Output the [x, y] coordinate of the center of the cell containing the given text.  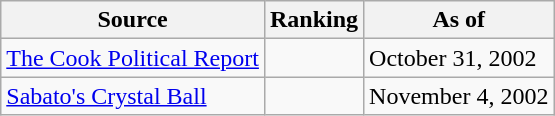
October 31, 2002 [459, 58]
Sabato's Crystal Ball [133, 96]
Ranking [314, 20]
The Cook Political Report [133, 58]
Source [133, 20]
November 4, 2002 [459, 96]
As of [459, 20]
